From the cell containing the given text, extract its center point as (x, y) coordinate. 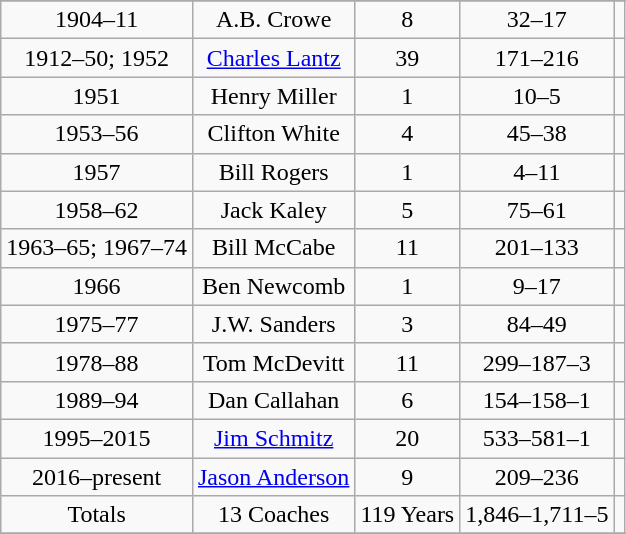
4–11 (537, 172)
1989–94 (97, 400)
Dan Callahan (273, 400)
32–17 (537, 20)
Totals (97, 515)
8 (408, 20)
Henry Miller (273, 96)
1978–88 (97, 362)
A.B. Crowe (273, 20)
9 (408, 477)
Bill Rogers (273, 172)
Jim Schmitz (273, 438)
13 Coaches (273, 515)
39 (408, 58)
1,846–1,711–5 (537, 515)
1957 (97, 172)
Clifton White (273, 134)
9–17 (537, 286)
209–236 (537, 477)
4 (408, 134)
1953–56 (97, 134)
J.W. Sanders (273, 324)
75–61 (537, 210)
171–216 (537, 58)
2016–present (97, 477)
119 Years (408, 515)
154–158–1 (537, 400)
1995–2015 (97, 438)
1958–62 (97, 210)
Jack Kaley (273, 210)
Ben Newcomb (273, 286)
6 (408, 400)
533–581–1 (537, 438)
84–49 (537, 324)
201–133 (537, 248)
45–38 (537, 134)
5 (408, 210)
Charles Lantz (273, 58)
20 (408, 438)
1966 (97, 286)
299–187–3 (537, 362)
1975–77 (97, 324)
1912–50; 1952 (97, 58)
1951 (97, 96)
Bill McCabe (273, 248)
Jason Anderson (273, 477)
1904–11 (97, 20)
3 (408, 324)
Tom McDevitt (273, 362)
1963–65; 1967–74 (97, 248)
10–5 (537, 96)
